Provide the [X, Y] coordinate of the cell's center where the given text is located.  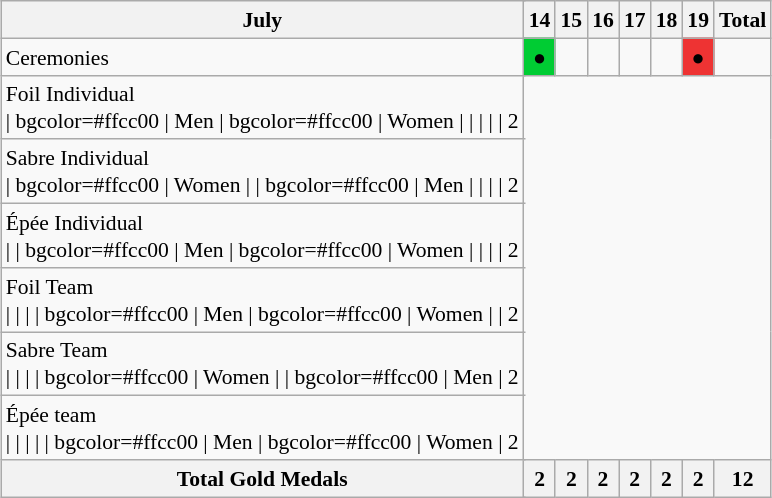
14 [540, 20]
Épée Individual| | bgcolor=#ffcc00 | Men | bgcolor=#ffcc00 | Women | | | | 2 [262, 235]
Foil Team| | | | bgcolor=#ffcc00 | Men | bgcolor=#ffcc00 | Women | | 2 [262, 299]
Sabre Individual| bgcolor=#ffcc00 | Women | | bgcolor=#ffcc00 | Men | | | | 2 [262, 171]
17 [635, 20]
12 [742, 478]
16 [603, 20]
Total Gold Medals [262, 478]
Épée team| | | | | bgcolor=#ffcc00 | Men | bgcolor=#ffcc00 | Women | 2 [262, 428]
19 [698, 20]
18 [667, 20]
Foil Individual| bgcolor=#ffcc00 | Men | bgcolor=#ffcc00 | Women | | | | | 2 [262, 107]
July [262, 20]
Ceremonies [262, 56]
15 [571, 20]
Total [742, 20]
Sabre Team| | | | bgcolor=#ffcc00 | Women | | bgcolor=#ffcc00 | Men | 2 [262, 364]
